Extract the (x, y) coordinate from the center of the cell holding the provided text.  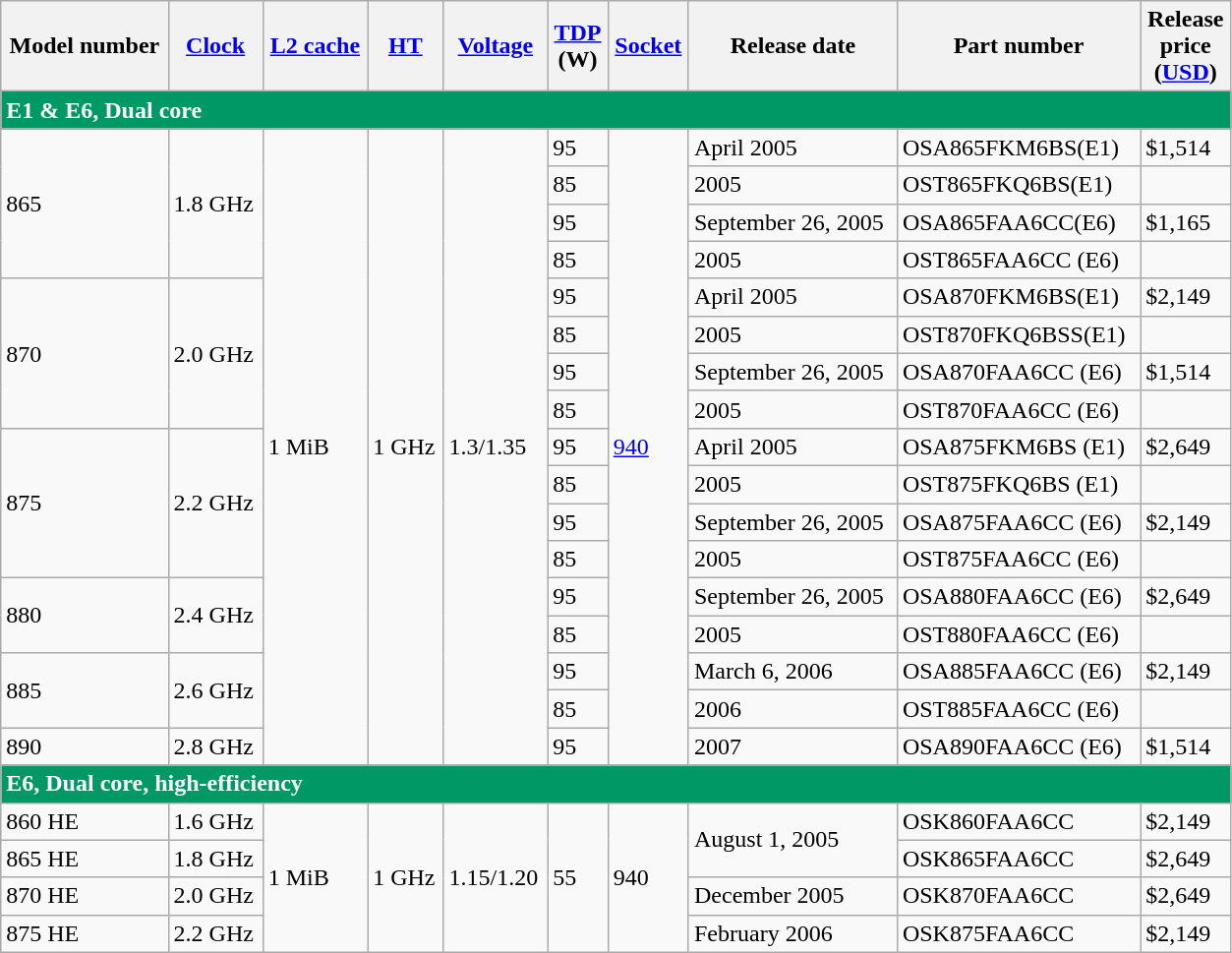
OST870FAA6CC (E6) (1019, 409)
OSA870FAA6CC (E6) (1019, 372)
Part number (1019, 46)
E1 & E6, Dual core (616, 110)
55 (578, 877)
1.15/1.20 (496, 877)
OST880FAA6CC (E6) (1019, 634)
December 2005 (792, 896)
Clock (215, 46)
OSK870FAA6CC (1019, 896)
Release date (792, 46)
875 HE (85, 933)
2.6 GHz (215, 690)
1.6 GHz (215, 821)
OSA865FAA6CC(E6) (1019, 222)
885 (85, 690)
Socket (648, 46)
2007 (792, 746)
1.3/1.35 (496, 447)
OSK860FAA6CC (1019, 821)
OSA885FAA6CC (E6) (1019, 672)
OST865FAA6CC (E6) (1019, 260)
$1,165 (1186, 222)
OSA875FKM6BS (E1) (1019, 447)
890 (85, 746)
870 (85, 353)
OST875FKQ6BS (E1) (1019, 484)
TDP(W) (578, 46)
February 2006 (792, 933)
Voltage (496, 46)
E6, Dual core, high-efficiency (616, 784)
OSA870FKM6BS(E1) (1019, 297)
2.4 GHz (215, 616)
2006 (792, 709)
Model number (85, 46)
865 (85, 204)
OST875FAA6CC (E6) (1019, 560)
L2 cache (315, 46)
OSA875FAA6CC (E6) (1019, 522)
OSK875FAA6CC (1019, 933)
OST870FKQ6BSS(E1) (1019, 334)
March 6, 2006 (792, 672)
OST865FKQ6BS(E1) (1019, 185)
860 HE (85, 821)
880 (85, 616)
865 HE (85, 859)
August 1, 2005 (792, 840)
870 HE (85, 896)
OST885FAA6CC (E6) (1019, 709)
OSA890FAA6CC (E6) (1019, 746)
2.8 GHz (215, 746)
OSK865FAA6CC (1019, 859)
OSA865FKM6BS(E1) (1019, 148)
HT (405, 46)
875 (85, 503)
OSA880FAA6CC (E6) (1019, 597)
Releaseprice(USD) (1186, 46)
